Locate the cell with the specified text and output its (X, Y) center coordinate. 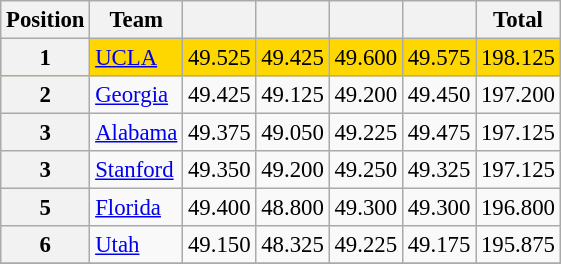
6 (46, 245)
Florida (136, 208)
196.800 (518, 208)
49.525 (220, 58)
195.875 (518, 245)
Alabama (136, 133)
49.250 (366, 170)
49.400 (220, 208)
49.050 (292, 133)
Total (518, 20)
Georgia (136, 95)
49.150 (220, 245)
197.200 (518, 95)
49.450 (438, 95)
49.325 (438, 170)
49.350 (220, 170)
49.475 (438, 133)
49.600 (366, 58)
48.800 (292, 208)
49.575 (438, 58)
2 (46, 95)
Stanford (136, 170)
49.175 (438, 245)
Team (136, 20)
Position (46, 20)
1 (46, 58)
5 (46, 208)
49.125 (292, 95)
48.325 (292, 245)
198.125 (518, 58)
49.375 (220, 133)
Utah (136, 245)
UCLA (136, 58)
